Detect which cell encompasses the target text, then output its (x, y) center coordinate. 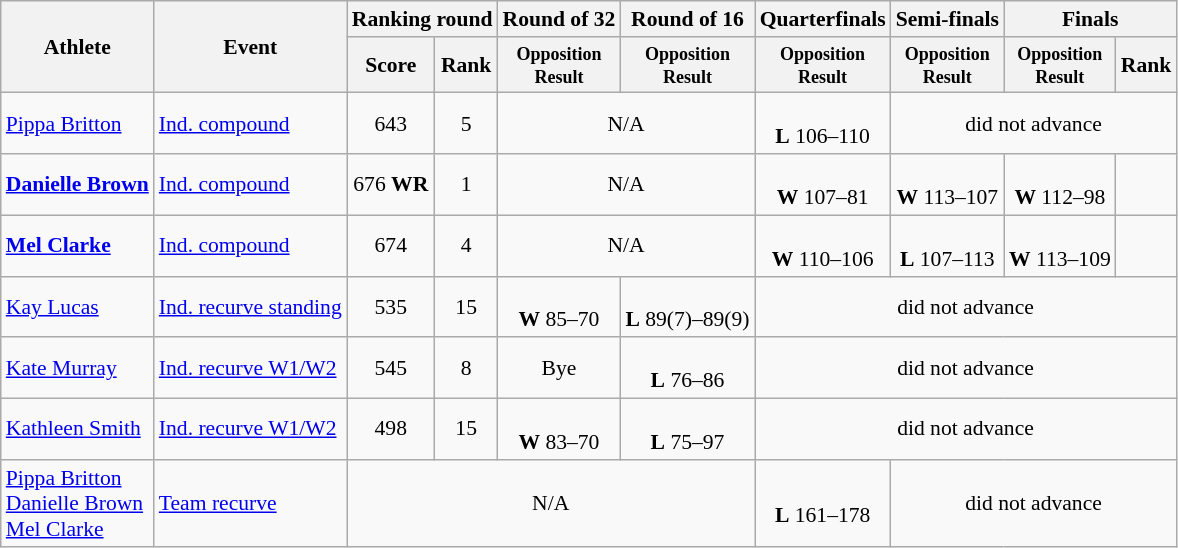
Round of 32 (558, 19)
Semi-finals (948, 19)
Kate Murray (78, 368)
W 83–70 (558, 430)
535 (391, 306)
Kay Lucas (78, 306)
643 (391, 124)
Pippa BrittonDanielle BrownMel Clarke (78, 504)
L 106–110 (823, 124)
L 75–97 (687, 430)
Kathleen Smith (78, 430)
5 (466, 124)
Event (250, 47)
Quarterfinals (823, 19)
674 (391, 246)
W 85–70 (558, 306)
Mel Clarke (78, 246)
Athlete (78, 47)
1 (466, 184)
676 WR (391, 184)
W 113–107 (948, 184)
Team recurve (250, 504)
Round of 16 (687, 19)
4 (466, 246)
545 (391, 368)
W 110–106 (823, 246)
Danielle Brown (78, 184)
Pippa Britton (78, 124)
W 107–81 (823, 184)
Bye (558, 368)
498 (391, 430)
Finals (1090, 19)
L 161–178 (823, 504)
L 76–86 (687, 368)
L 89(7)–89(9) (687, 306)
L 107–113 (948, 246)
Score (391, 65)
W 112–98 (1060, 184)
W 113–109 (1060, 246)
Ind. recurve standing (250, 306)
Ranking round (422, 19)
8 (466, 368)
